Identify which cell holds the provided text, then report its (x, y) central coordinate. 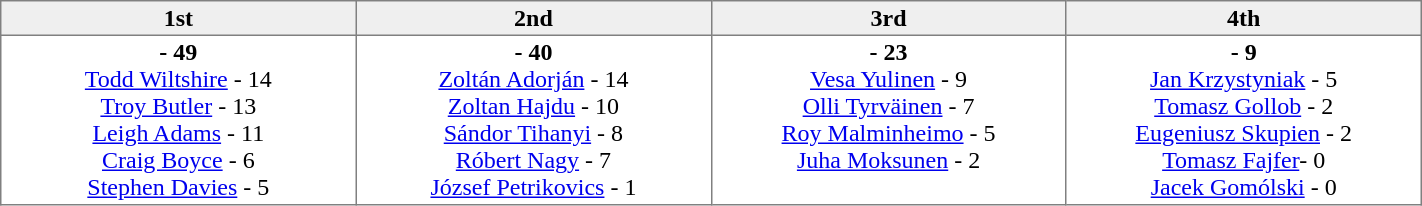
- 9Jan Krzystyniak - 5Tomasz Gollob - 2Eugeniusz Skupien - 2Tomasz Fajfer- 0Jacek Gomólski - 0 (1244, 120)
2nd (534, 18)
- 49Todd Wiltshire - 14Troy Butler - 13Leigh Adams - 11Craig Boyce - 6Stephen Davies - 5 (178, 120)
1st (178, 18)
4th (1244, 18)
- 23Vesa Yulinen - 9Olli Tyrväinen - 7Roy Malminheimo - 5Juha Moksunen - 2 (888, 120)
3rd (888, 18)
- 40Zoltán Adorján - 14Zoltan Hajdu - 10Sándor Tihanyi - 8Róbert Nagy - 7József Petrikovics - 1 (534, 120)
